Provide the (x, y) coordinate of the cell's center where the given text is located.  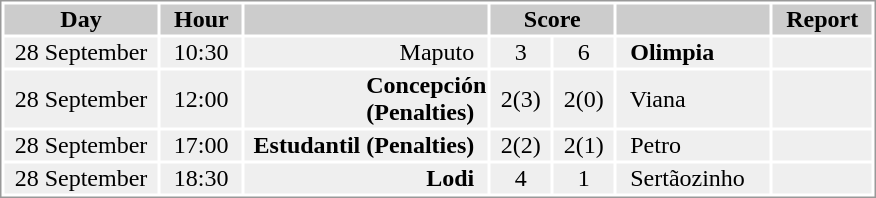
Score (552, 19)
18:30 (200, 179)
3 (521, 53)
Maputo (366, 53)
4 (521, 179)
10:30 (200, 53)
1 (584, 179)
Viana (694, 98)
2(0) (584, 98)
2(2) (521, 145)
Report (822, 19)
Concepción (Penalties) (366, 98)
2(3) (521, 98)
Sertãozinho (694, 179)
Estudantil (Penalties) (366, 145)
Lodi (366, 179)
12:00 (200, 98)
Hour (200, 19)
2(1) (584, 145)
6 (584, 53)
Olimpia (694, 53)
17:00 (200, 145)
Day (80, 19)
Petro (694, 145)
